For the text-containing cell, return its midpoint in (X, Y) coordinate format. 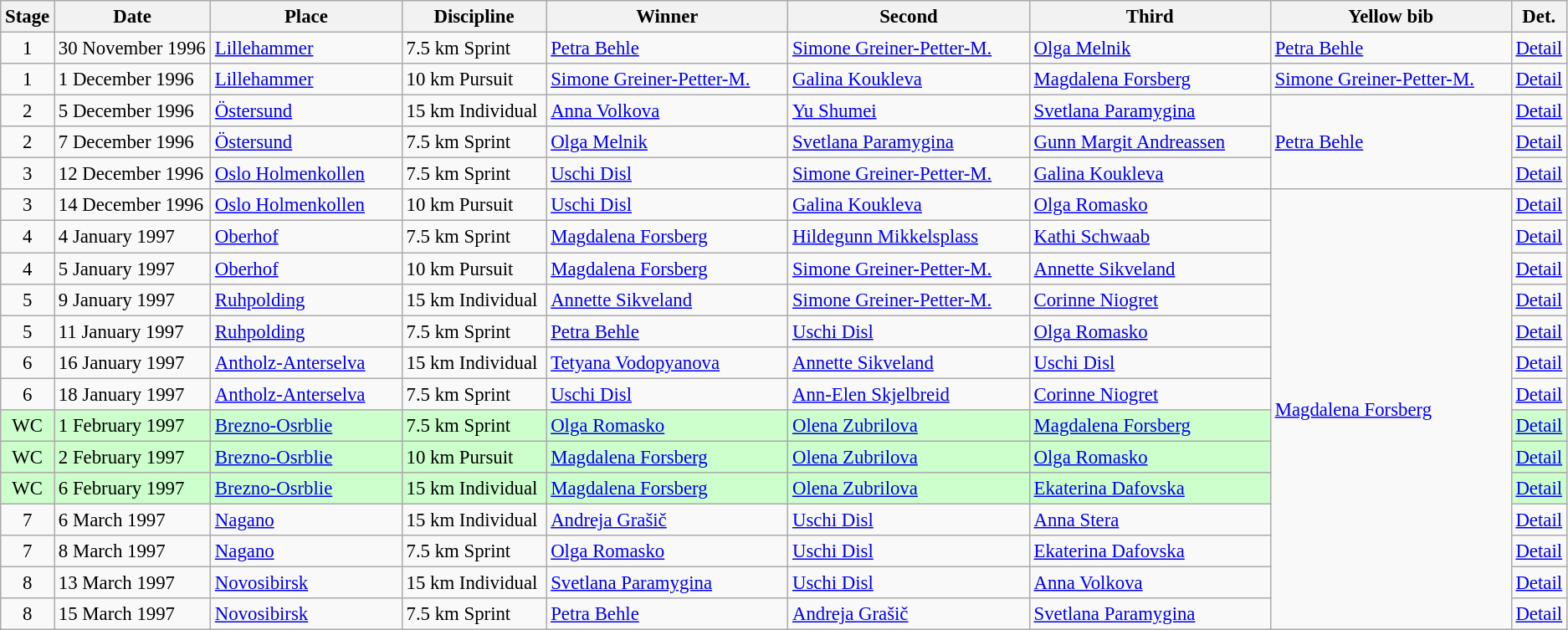
Winner (668, 17)
2 February 1997 (132, 457)
Gunn Margit Andreassen (1150, 142)
Place (306, 17)
30 November 1996 (132, 49)
1 December 1996 (132, 79)
6 March 1997 (132, 520)
18 January 1997 (132, 394)
14 December 1996 (132, 205)
Third (1150, 17)
16 January 1997 (132, 362)
Yu Shumei (909, 111)
Ann-Elen Skjelbreid (909, 394)
6 February 1997 (132, 489)
13 March 1997 (132, 583)
Tetyana Vodopyanova (668, 362)
Date (132, 17)
Det. (1539, 17)
Yellow bib (1391, 17)
Discipline (474, 17)
8 March 1997 (132, 551)
9 January 1997 (132, 300)
Stage (28, 17)
Second (909, 17)
15 March 1997 (132, 614)
11 January 1997 (132, 331)
1 February 1997 (132, 426)
Kathi Schwaab (1150, 237)
12 December 1996 (132, 174)
Hildegunn Mikkelsplass (909, 237)
7 December 1996 (132, 142)
Anna Stera (1150, 520)
5 December 1996 (132, 111)
4 January 1997 (132, 237)
5 January 1997 (132, 269)
